Return the (X, Y) coordinate for the center point of the cell that contains the specified text.  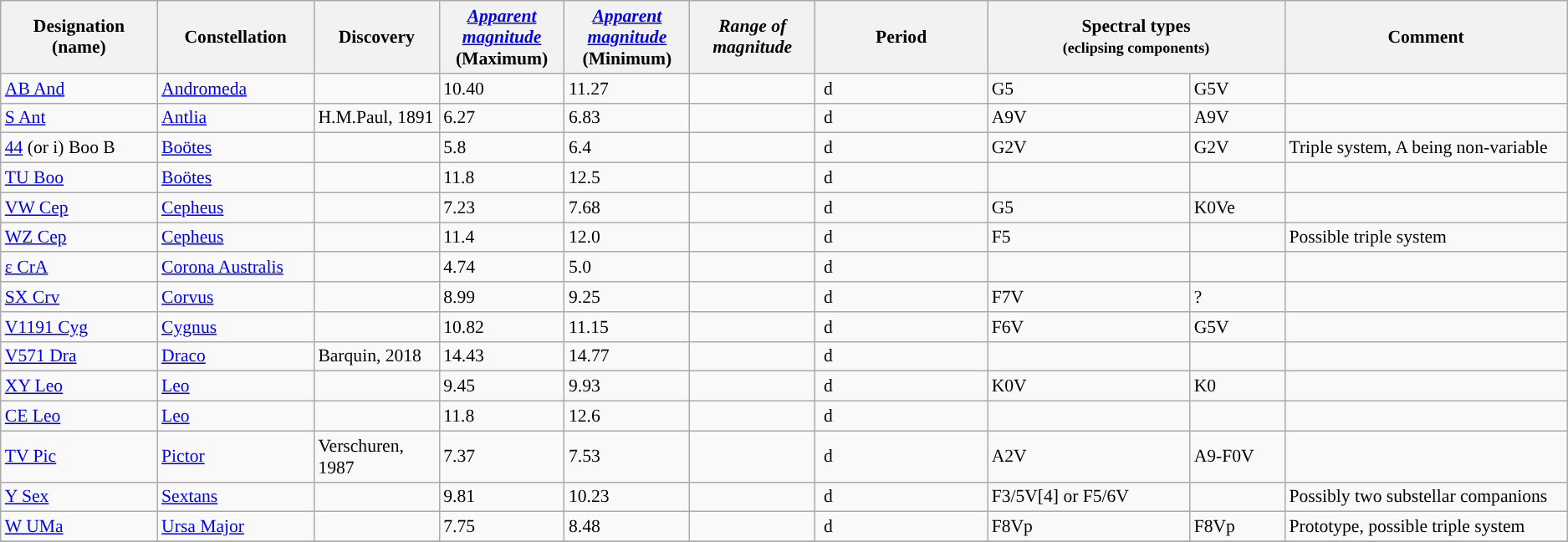
14.77 (627, 356)
K0Ve (1238, 207)
F7V (1089, 297)
5.0 (627, 268)
Comment (1425, 37)
10.40 (502, 89)
Andromeda (236, 89)
8.99 (502, 297)
Cygnus (236, 327)
CE Leo (79, 417)
Draco (236, 356)
Possible triple system (1425, 238)
6.4 (627, 148)
9.45 (502, 386)
Ursa Major (236, 527)
S Ant (79, 118)
7.23 (502, 207)
Barquin, 2018 (376, 356)
F6V (1089, 327)
V1191 Cyg (79, 327)
10.23 (627, 497)
8.48 (627, 527)
Apparent magnitude (Minimum) (627, 37)
5.8 (502, 148)
H.M.Paul, 1891 (376, 118)
F5 (1089, 238)
TU Boo (79, 178)
XY Leo (79, 386)
10.82 (502, 327)
14.43 (502, 356)
12.5 (627, 178)
9.81 (502, 497)
Prototype, possible triple system (1425, 527)
4.74 (502, 268)
12.6 (627, 417)
Constellation (236, 37)
K0 (1238, 386)
Spectral types(eclipsing components) (1136, 37)
Triple system, A being non-variable (1425, 148)
Y Sex (79, 497)
A2V (1089, 457)
SX Crv (79, 297)
Discovery (376, 37)
Antlia (236, 118)
Range of magnitude (753, 37)
W UMa (79, 527)
9.93 (627, 386)
44 (or i) Boo B (79, 148)
K0V (1089, 386)
Corvus (236, 297)
V571 Dra (79, 356)
7.75 (502, 527)
Sextans (236, 497)
Possibly two substellar companions (1425, 497)
11.4 (502, 238)
? (1238, 297)
7.68 (627, 207)
6.27 (502, 118)
6.83 (627, 118)
Pictor (236, 457)
AB And (79, 89)
Verschuren, 1987 (376, 457)
Period (901, 37)
ε CrA (79, 268)
7.53 (627, 457)
VW Cep (79, 207)
Apparent magnitude (Maximum) (502, 37)
A9-F0V (1238, 457)
11.27 (627, 89)
12.0 (627, 238)
7.37 (502, 457)
TV Pic (79, 457)
11.15 (627, 327)
9.25 (627, 297)
WZ Cep (79, 238)
Corona Australis (236, 268)
F3/5V[4] or F5/6V (1089, 497)
Designation (name) (79, 37)
